Capture the cell that displays the provided text and extract its (X, Y) central coordinate. 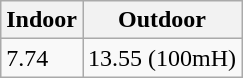
13.55 (100mH) (162, 58)
Indoor (42, 20)
Outdoor (162, 20)
7.74 (42, 58)
